Capture the cell that displays the provided text and extract its (x, y) central coordinate. 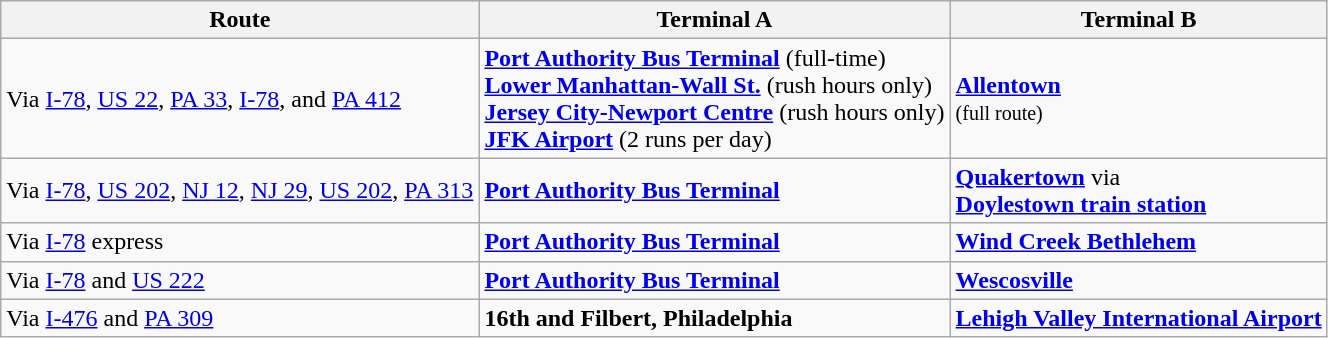
Via I-78, US 202, NJ 12, NJ 29, US 202, PA 313 (240, 190)
Via I-476 and PA 309 (240, 318)
Route (240, 20)
Allentown(full route) (1138, 98)
Terminal B (1138, 20)
Quakertown viaDoylestown train station (1138, 190)
Via I-78 and US 222 (240, 280)
Via I-78 express (240, 242)
Lehigh Valley International Airport (1138, 318)
Terminal A (714, 20)
Wescosville (1138, 280)
Via I-78, US 22, PA 33, I-78, and PA 412 (240, 98)
16th and Filbert, Philadelphia (714, 318)
Wind Creek Bethlehem (1138, 242)
